Return the [X, Y] coordinate for the center point of the cell that contains the specified text.  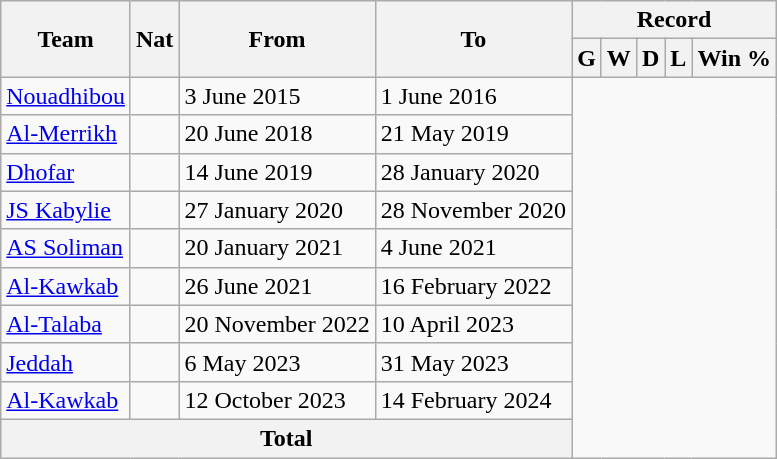
10 April 2023 [473, 324]
20 November 2022 [277, 324]
L [678, 58]
4 June 2021 [473, 248]
28 November 2020 [473, 210]
3 June 2015 [277, 96]
D [650, 58]
21 May 2019 [473, 134]
28 January 2020 [473, 172]
20 June 2018 [277, 134]
AS Soliman [66, 248]
27 January 2020 [277, 210]
From [277, 39]
Team [66, 39]
Nat [154, 39]
14 February 2024 [473, 400]
JS Kabylie [66, 210]
31 May 2023 [473, 362]
Al-Talaba [66, 324]
W [618, 58]
Win % [734, 58]
Record [674, 20]
1 June 2016 [473, 96]
20 January 2021 [277, 248]
16 February 2022 [473, 286]
6 May 2023 [277, 362]
12 October 2023 [277, 400]
G [587, 58]
Al-Merrikh [66, 134]
26 June 2021 [277, 286]
14 June 2019 [277, 172]
To [473, 39]
Jeddah [66, 362]
Total [286, 438]
Dhofar [66, 172]
Nouadhibou [66, 96]
